Search for the cell housing the specified text and yield its [X, Y] center coordinate. 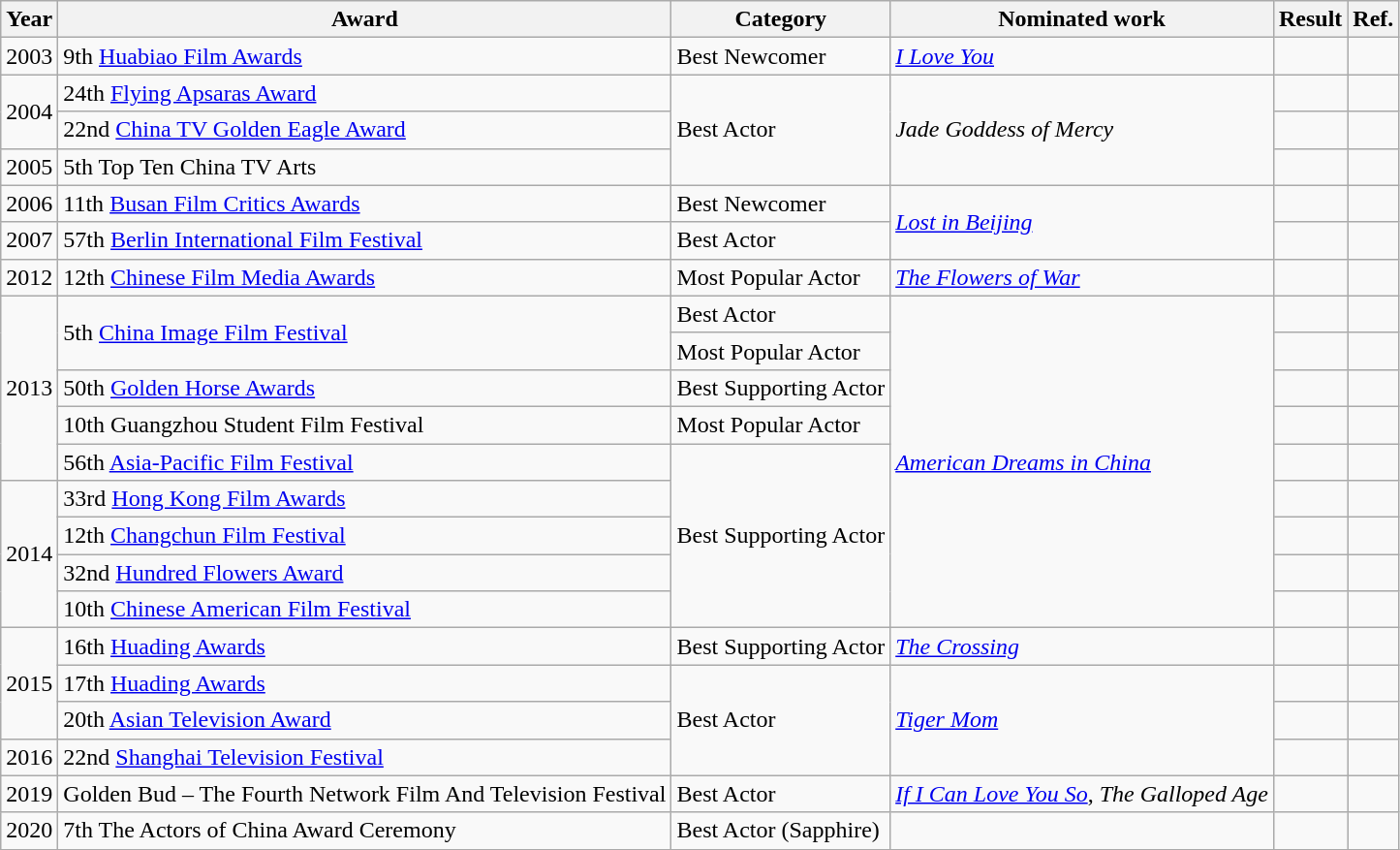
24th Flying Apsaras Award [364, 93]
Year [29, 19]
16th Huading Awards [364, 646]
2003 [29, 56]
11th Busan Film Critics Awards [364, 204]
33rd Hong Kong Film Awards [364, 499]
Best Actor (Sapphire) [781, 831]
50th Golden Horse Awards [364, 388]
Tiger Mom [1082, 720]
12th Chinese Film Media Awards [364, 277]
2005 [29, 167]
2012 [29, 277]
Ref. [1374, 19]
22nd China TV Golden Eagle Award [364, 130]
7th The Actors of China Award Ceremony [364, 831]
57th Berlin International Film Festival [364, 240]
Golden Bud – The Fourth Network Film And Television Festival [364, 794]
2015 [29, 683]
32nd Hundred Flowers Award [364, 573]
2013 [29, 388]
If I Can Love You So, The Galloped Age [1082, 794]
10th Guangzhou Student Film Festival [364, 425]
I Love You [1082, 56]
2016 [29, 757]
56th Asia-Pacific Film Festival [364, 462]
Award [364, 19]
2004 [29, 111]
Lost in Beijing [1082, 222]
The Crossing [1082, 646]
Category [781, 19]
2006 [29, 204]
2020 [29, 831]
9th Huabiao Film Awards [364, 56]
22nd Shanghai Television Festival [364, 757]
Jade Goddess of Mercy [1082, 130]
12th Changchun Film Festival [364, 536]
5th China Image Film Festival [364, 332]
Nominated work [1082, 19]
20th Asian Television Award [364, 720]
American Dreams in China [1082, 461]
Result [1310, 19]
The Flowers of War [1082, 277]
2014 [29, 554]
2007 [29, 240]
17th Huading Awards [364, 683]
10th Chinese American Film Festival [364, 610]
2019 [29, 794]
5th Top Ten China TV Arts [364, 167]
